Search for the cell housing the specified text and yield its (X, Y) center coordinate. 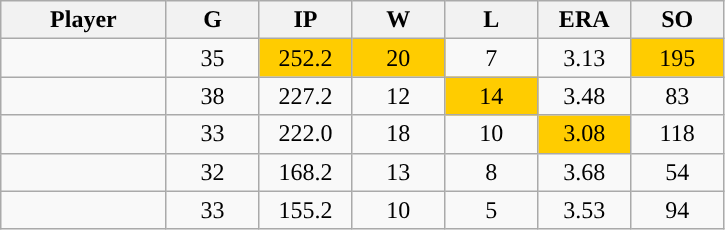
3.53 (584, 210)
3.68 (584, 172)
Player (84, 20)
32 (212, 172)
IP (306, 20)
222.0 (306, 134)
ERA (584, 20)
3.48 (584, 96)
13 (398, 172)
252.2 (306, 58)
3.08 (584, 134)
155.2 (306, 210)
227.2 (306, 96)
W (398, 20)
8 (492, 172)
7 (492, 58)
3.13 (584, 58)
94 (678, 210)
38 (212, 96)
18 (398, 134)
G (212, 20)
118 (678, 134)
195 (678, 58)
12 (398, 96)
14 (492, 96)
L (492, 20)
54 (678, 172)
SO (678, 20)
35 (212, 58)
168.2 (306, 172)
20 (398, 58)
83 (678, 96)
5 (492, 210)
